From the cell containing the given text, extract its center point as (X, Y) coordinate. 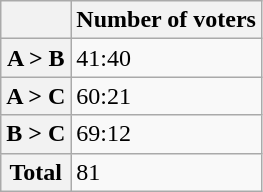
81 (166, 172)
B > C (36, 134)
Total (36, 172)
41:40 (166, 58)
A > B (36, 58)
Number of voters (166, 20)
69:12 (166, 134)
60:21 (166, 96)
A > C (36, 96)
